Capture the cell that displays the provided text and extract its [x, y] central coordinate. 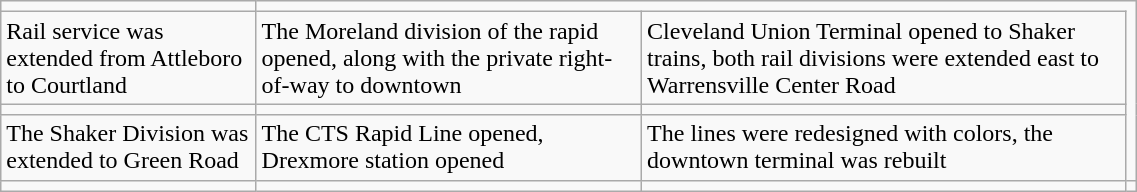
Rail service was extended from Attleboro to Courtland [128, 58]
The lines were redesigned with colors, the downtown terminal was rebuilt [884, 148]
The Shaker Division was extended to Green Road [128, 148]
The Moreland division of the rapid opened, along with the private right-of-way to downtown [449, 58]
Cleveland Union Terminal opened to Shaker trains, both rail divisions were extended east to Warrensville Center Road [884, 58]
The CTS Rapid Line opened, Drexmore station opened [449, 148]
